Return [x, y] of the center of cell containing provided text 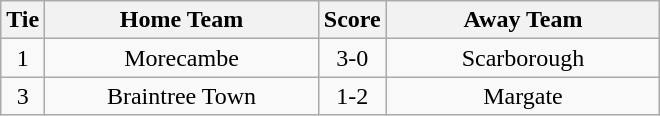
Home Team [182, 20]
1-2 [352, 96]
Away Team [523, 20]
1 [23, 58]
3 [23, 96]
3-0 [352, 58]
Tie [23, 20]
Morecambe [182, 58]
Braintree Town [182, 96]
Scarborough [523, 58]
Margate [523, 96]
Score [352, 20]
